Return the [X, Y] coordinate for the center point of the cell that contains the specified text.  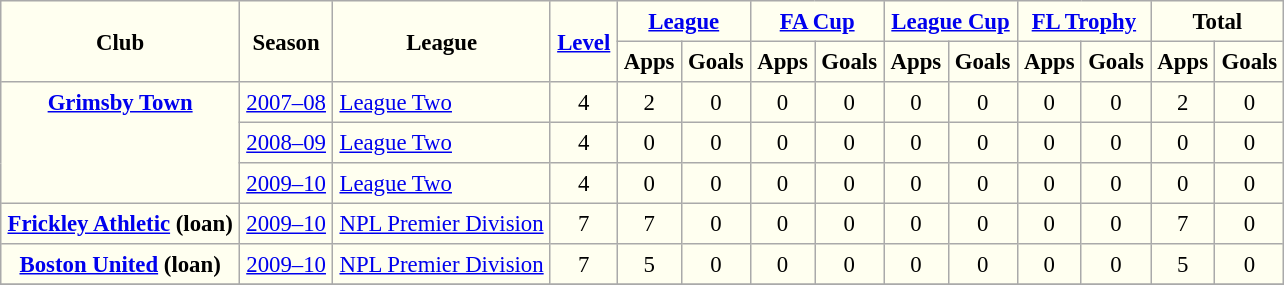
Grimsby Town [120, 143]
Club [120, 42]
Total [1218, 21]
FA Cup [816, 21]
FL Trophy [1084, 21]
League Cup [950, 21]
Boston United (loan) [120, 264]
2008–09 [286, 142]
Season [286, 42]
Frickley Athletic (loan) [120, 223]
Level [584, 42]
2007–08 [286, 102]
